Extract the [X, Y] coordinate from the center of the cell holding the provided text.  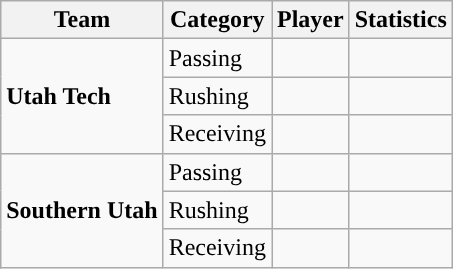
Category [217, 20]
Statistics [400, 20]
Utah Tech [82, 96]
Team [82, 20]
Southern Utah [82, 210]
Player [311, 20]
